Search for the cell housing the specified text and yield its [X, Y] center coordinate. 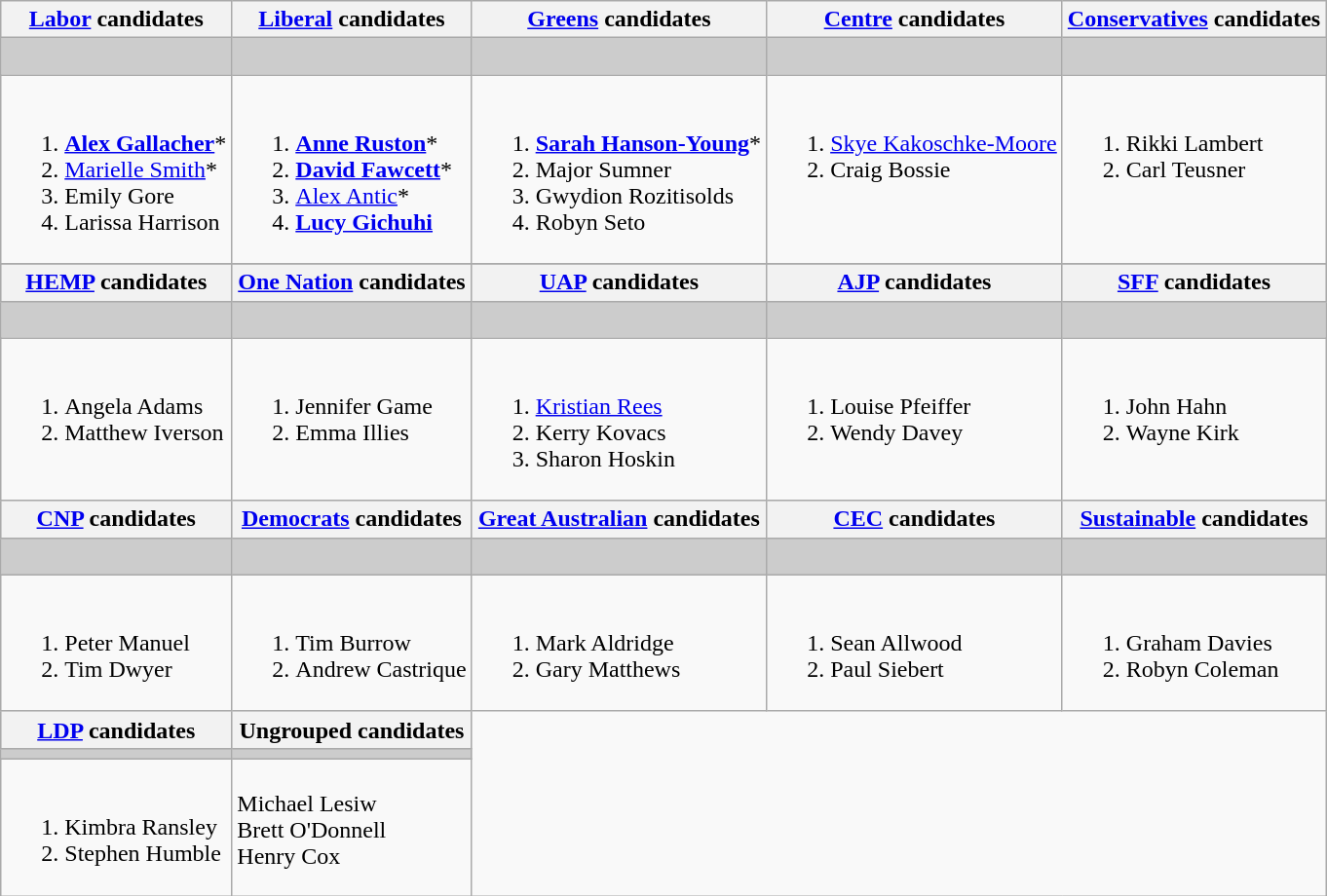
Angela AdamsMatthew Iverson [117, 419]
Kimbra RansleyStephen Humble [117, 827]
One Nation candidates [352, 282]
Rikki LambertCarl Teusner [1194, 169]
Peter ManuelTim Dwyer [117, 643]
Sustainable candidates [1194, 519]
Ungrouped candidates [352, 729]
Mark AldridgeGary Matthews [619, 643]
Sean AllwoodPaul Siebert [915, 643]
Jennifer GameEmma Illies [352, 419]
John HahnWayne Kirk [1194, 419]
AJP candidates [915, 282]
Michael Lesiw Brett O'Donnell Henry Cox [352, 827]
CEC candidates [915, 519]
Louise PfeifferWendy Davey [915, 419]
Anne Ruston*David Fawcett*Alex Antic*Lucy Gichuhi [352, 169]
Democrats candidates [352, 519]
Skye Kakoschke-MooreCraig Bossie [915, 169]
Alex Gallacher*Marielle Smith*Emily GoreLarissa Harrison [117, 169]
SFF candidates [1194, 282]
UAP candidates [619, 282]
Liberal candidates [352, 19]
Great Australian candidates [619, 519]
HEMP candidates [117, 282]
LDP candidates [117, 729]
Conservatives candidates [1194, 19]
Kristian ReesKerry KovacsSharon Hoskin [619, 419]
Labor candidates [117, 19]
Centre candidates [915, 19]
CNP candidates [117, 519]
Greens candidates [619, 19]
Sarah Hanson-Young*Major SumnerGwydion RozitisoldsRobyn Seto [619, 169]
Tim BurrowAndrew Castrique [352, 643]
Graham DaviesRobyn Coleman [1194, 643]
